For the text-containing cell, return its midpoint in (x, y) coordinate format. 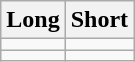
Long (33, 20)
Short (99, 20)
